Determine the (X, Y) coordinate at the center of the cell enclosing the given text.  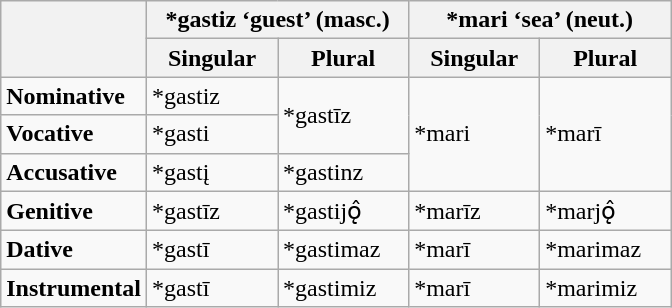
Instrumental (74, 288)
*gastiz ‘guest’ (masc.) (277, 20)
*gastį (212, 172)
*marimaz (606, 250)
*mari ‘sea’ (neut.) (540, 20)
*marjǫ̂ (606, 211)
*mari (474, 134)
*gastimaz (344, 250)
Accusative (74, 172)
*gasti (212, 134)
*gastijǫ̂ (344, 211)
Dative (74, 250)
*marimiz (606, 288)
*gastiz (212, 96)
Genitive (74, 211)
*gastimiz (344, 288)
Vocative (74, 134)
*gastinz (344, 172)
Nominative (74, 96)
*marīz (474, 211)
